Output the (X, Y) coordinate of the center of the cell containing the given text.  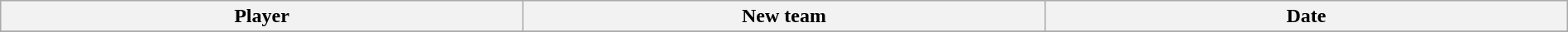
New team (784, 16)
Player (262, 16)
Date (1307, 16)
